Return [X, Y] of the center of cell containing provided text 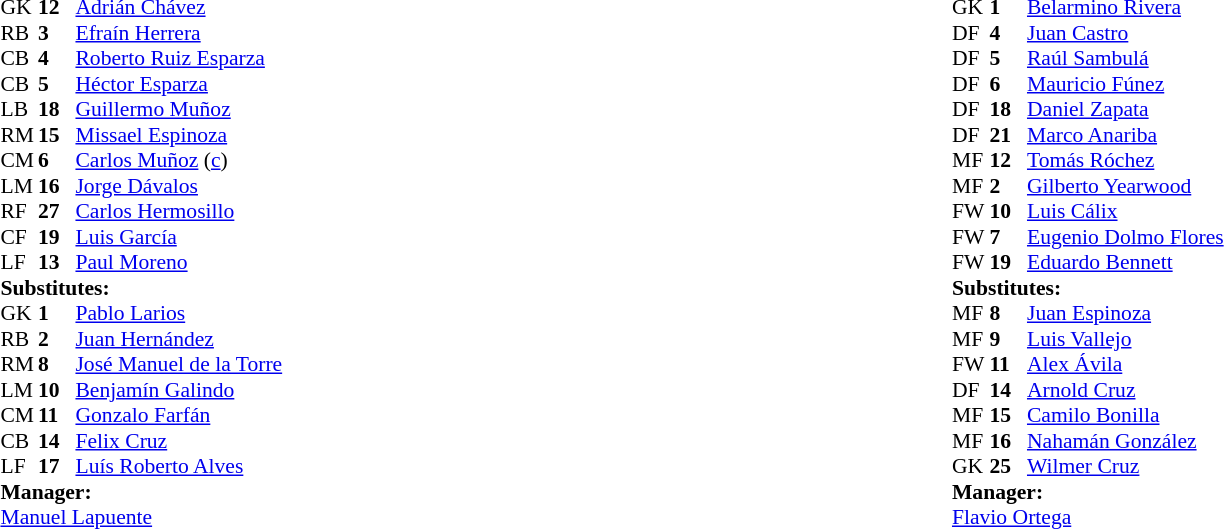
Luís Roberto Alves [178, 467]
3 [57, 33]
7 [1008, 237]
Luis García [178, 237]
Carlos Muñoz (c) [178, 161]
1 [57, 313]
Daniel Zapata [1126, 109]
Pablo Larios [178, 313]
Felix Cruz [178, 441]
Tomás Róchez [1126, 161]
Juan Espinoza [1126, 313]
Juan Castro [1126, 33]
Efraín Herrera [178, 33]
Arnold Cruz [1126, 390]
27 [57, 211]
13 [57, 263]
Héctor Esparza [178, 84]
Eugenio Dolmo Flores [1126, 237]
Camilo Bonilla [1126, 415]
Nahamán González [1126, 441]
Raúl Sambulá [1126, 59]
Luis Vallejo [1126, 339]
RF [19, 211]
Missael Espinoza [178, 135]
Guillermo Muñoz [178, 109]
21 [1008, 135]
Wilmer Cruz [1126, 467]
Luis Cálix [1126, 211]
CF [19, 237]
Eduardo Bennett [1126, 263]
Gilberto Yearwood [1126, 186]
Benjamín Galindo [178, 390]
José Manuel de la Torre [178, 365]
12 [1008, 161]
9 [1008, 339]
Gonzalo Farfán [178, 415]
Mauricio Fúnez [1126, 84]
Paul Moreno [178, 263]
17 [57, 467]
Jorge Dávalos [178, 186]
Juan Hernández [178, 339]
Marco Anariba [1126, 135]
Roberto Ruiz Esparza [178, 59]
Carlos Hermosillo [178, 211]
25 [1008, 467]
LB [19, 109]
Alex Ávila [1126, 365]
